Detect which cell encompasses the target text, then output its [X, Y] center coordinate. 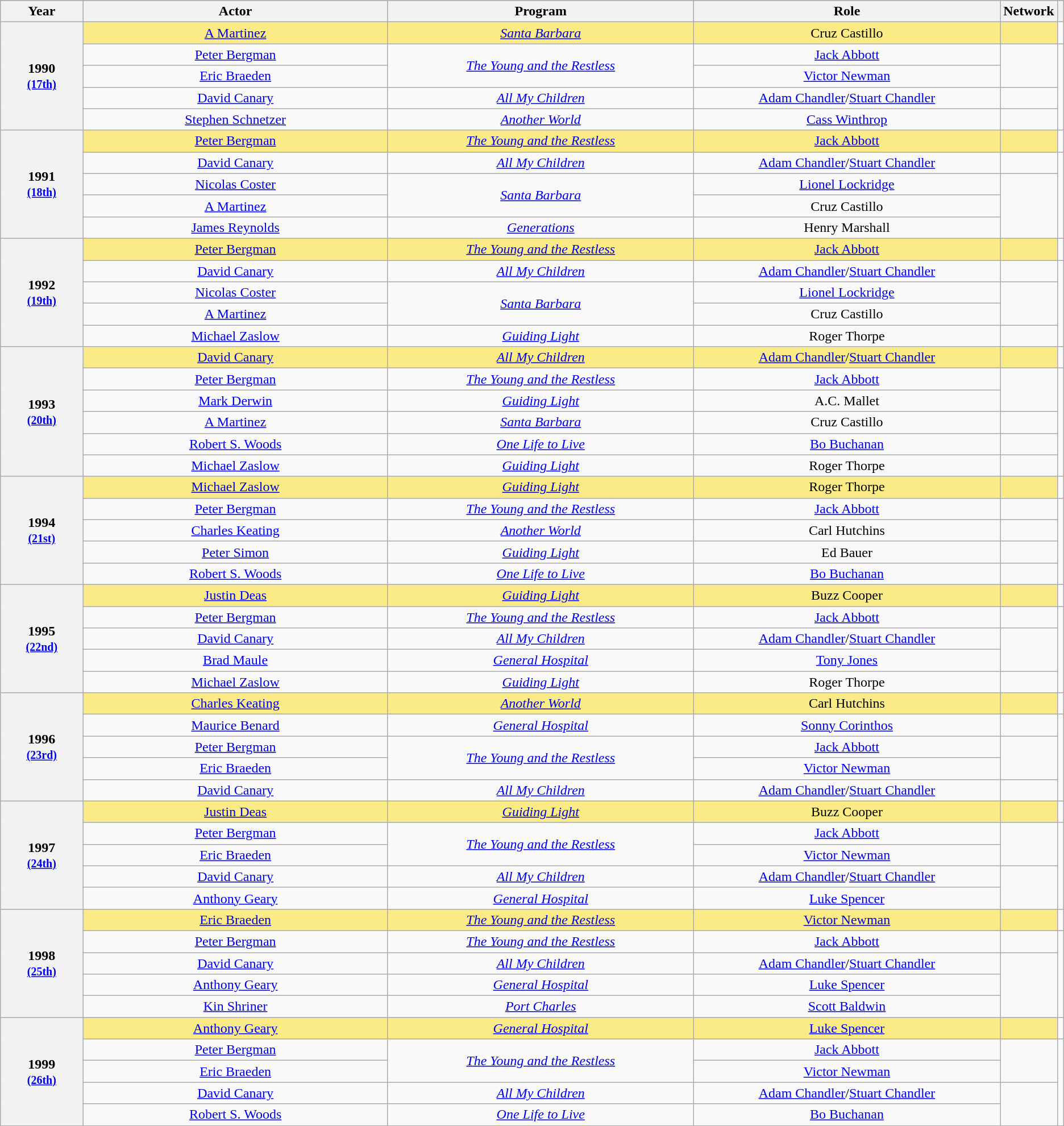
Program [541, 11]
Kin Shriner [235, 1007]
1994 (21st) [42, 530]
Cass Winthrop [847, 119]
Ed Bauer [847, 552]
Scott Baldwin [847, 1007]
1996 (23rd) [42, 747]
Peter Simon [235, 552]
1998 (25th) [42, 963]
Year [42, 11]
1995 (22nd) [42, 638]
Maurice Benard [235, 725]
Brad Maule [235, 660]
1990 (17th) [42, 76]
James Reynolds [235, 227]
Port Charles [541, 1007]
Network [1029, 11]
Actor [235, 11]
1991 (18th) [42, 184]
1992 (19th) [42, 292]
Henry Marshall [847, 227]
Stephen Schnetzer [235, 119]
Sonny Corinthos [847, 725]
Generations [541, 227]
Tony Jones [847, 660]
1997 (24th) [42, 855]
1999 (26th) [42, 1071]
Role [847, 11]
Mark Derwin [235, 401]
A.C. Mallet [847, 401]
1993 (20th) [42, 412]
